Detect which cell encompasses the target text, then output its [x, y] center coordinate. 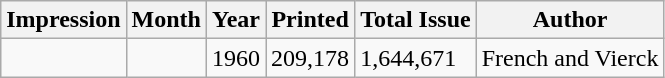
Year [236, 20]
French and Vierck [570, 58]
Printed [310, 20]
209,178 [310, 58]
1960 [236, 58]
Total Issue [416, 20]
Month [166, 20]
1,644,671 [416, 58]
Author [570, 20]
Impression [64, 20]
